Return [x, y] of the center of cell containing provided text 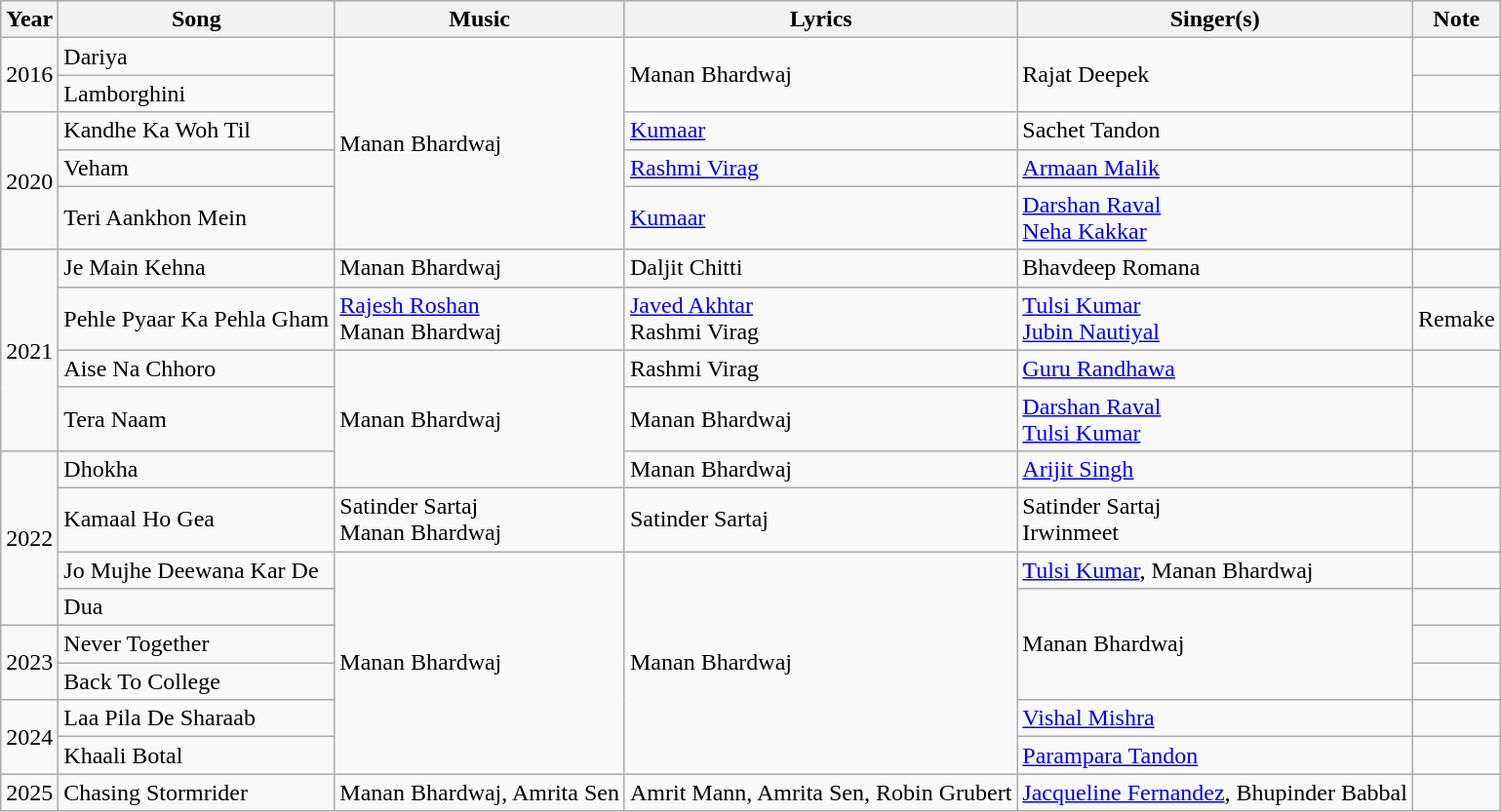
Je Main Kehna [197, 268]
2025 [29, 793]
Aise Na Chhoro [197, 368]
2023 [29, 663]
Teri Aankhon Mein [197, 218]
Daljit Chitti [820, 268]
Darshan RavalTulsi Kumar [1215, 419]
Kandhe Ka Woh Til [197, 131]
Bhavdeep Romana [1215, 268]
Dhokha [197, 469]
Jo Mujhe Deewana Kar De [197, 570]
Dua [197, 607]
Singer(s) [1215, 19]
Tulsi KumarJubin Nautiyal [1215, 318]
Parampara Tandon [1215, 755]
Rajesh RoshanManan Bhardwaj [480, 318]
Guru Randhawa [1215, 368]
Tulsi Kumar, Manan Bhardwaj [1215, 570]
Dariya [197, 57]
Satinder Sartaj [820, 519]
Pehle Pyaar Ka Pehla Gham [197, 318]
Manan Bhardwaj, Amrita Sen [480, 793]
Satinder SartajIrwinmeet [1215, 519]
2021 [29, 350]
2024 [29, 737]
2016 [29, 75]
Never Together [197, 644]
Rajat Deepek [1215, 75]
Note [1456, 19]
Chasing Stormrider [197, 793]
Arijit Singh [1215, 469]
Sachet Tandon [1215, 131]
Back To College [197, 681]
Satinder SartajManan Bhardwaj [480, 519]
Veham [197, 168]
Kamaal Ho Gea [197, 519]
Laa Pila De Sharaab [197, 718]
Armaan Malik [1215, 168]
Year [29, 19]
Darshan RavalNeha Kakkar [1215, 218]
Lamborghini [197, 94]
2022 [29, 538]
Khaali Botal [197, 755]
Amrit Mann, Amrita Sen, Robin Grubert [820, 793]
Lyrics [820, 19]
Tera Naam [197, 419]
Song [197, 19]
Remake [1456, 318]
2020 [29, 181]
Jacqueline Fernandez, Bhupinder Babbal [1215, 793]
Vishal Mishra [1215, 718]
Music [480, 19]
Javed AkhtarRashmi Virag [820, 318]
